Capture the cell that displays the provided text and extract its [X, Y] central coordinate. 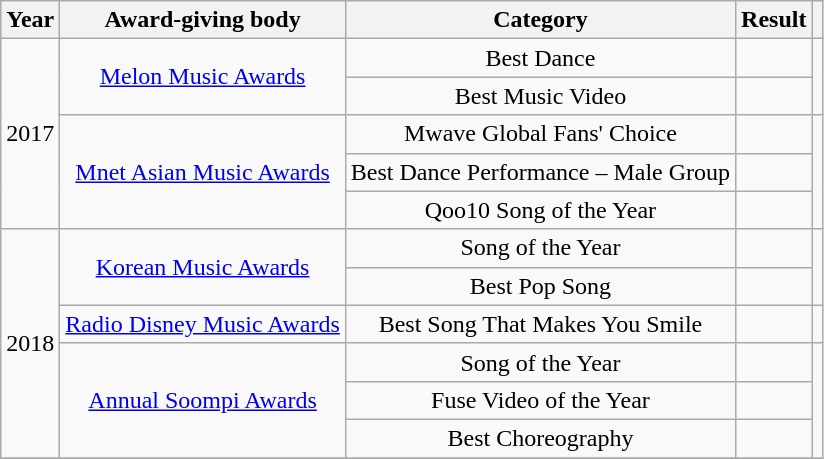
Mnet Asian Music Awards [203, 172]
2018 [30, 343]
Mwave Global Fans' Choice [540, 134]
2017 [30, 134]
Best Choreography [540, 438]
Best Pop Song [540, 286]
Korean Music Awards [203, 267]
Year [30, 20]
Qoo10 Song of the Year [540, 210]
Best Music Video [540, 96]
Category [540, 20]
Radio Disney Music Awards [203, 324]
Award-giving body [203, 20]
Result [774, 20]
Fuse Video of the Year [540, 400]
Best Song That Makes You Smile [540, 324]
Best Dance [540, 58]
Melon Music Awards [203, 77]
Best Dance Performance – Male Group [540, 172]
Annual Soompi Awards [203, 400]
